Capture the cell that displays the provided text and extract its (X, Y) central coordinate. 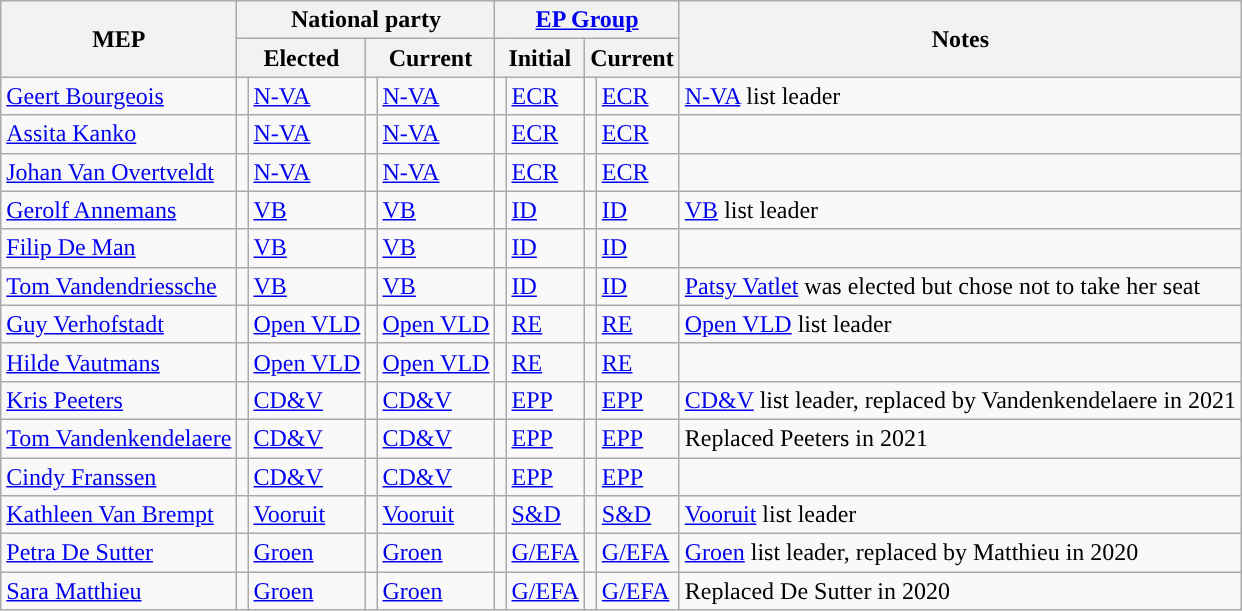
Filip De Man (119, 248)
Initial (540, 58)
Replaced De Sutter in 2020 (960, 591)
Cindy Franssen (119, 477)
Geert Bourgeois (119, 96)
EP Group (587, 20)
Groen list leader, replaced by Matthieu in 2020 (960, 553)
Tom Vandenkendelaere (119, 438)
Patsy Vatlet was elected but chose not to take her seat (960, 286)
Petra De Sutter (119, 553)
VB list leader (960, 210)
N-VA list leader (960, 96)
Johan Van Overtveldt (119, 172)
Replaced Peeters in 2021 (960, 438)
National party (366, 20)
Hilde Vautmans (119, 362)
CD&V list leader, replaced by Vandenkendelaere in 2021 (960, 400)
Assita Kanko (119, 134)
MEP (119, 39)
Sara Matthieu (119, 591)
Elected (302, 58)
Vooruit list leader (960, 515)
Gerolf Annemans (119, 210)
Tom Vandendriessche (119, 286)
Guy Verhofstadt (119, 324)
Kathleen Van Brempt (119, 515)
Open VLD list leader (960, 324)
Notes (960, 39)
Kris Peeters (119, 400)
